Determine the [X, Y] coordinate at the center of the cell enclosing the given text.  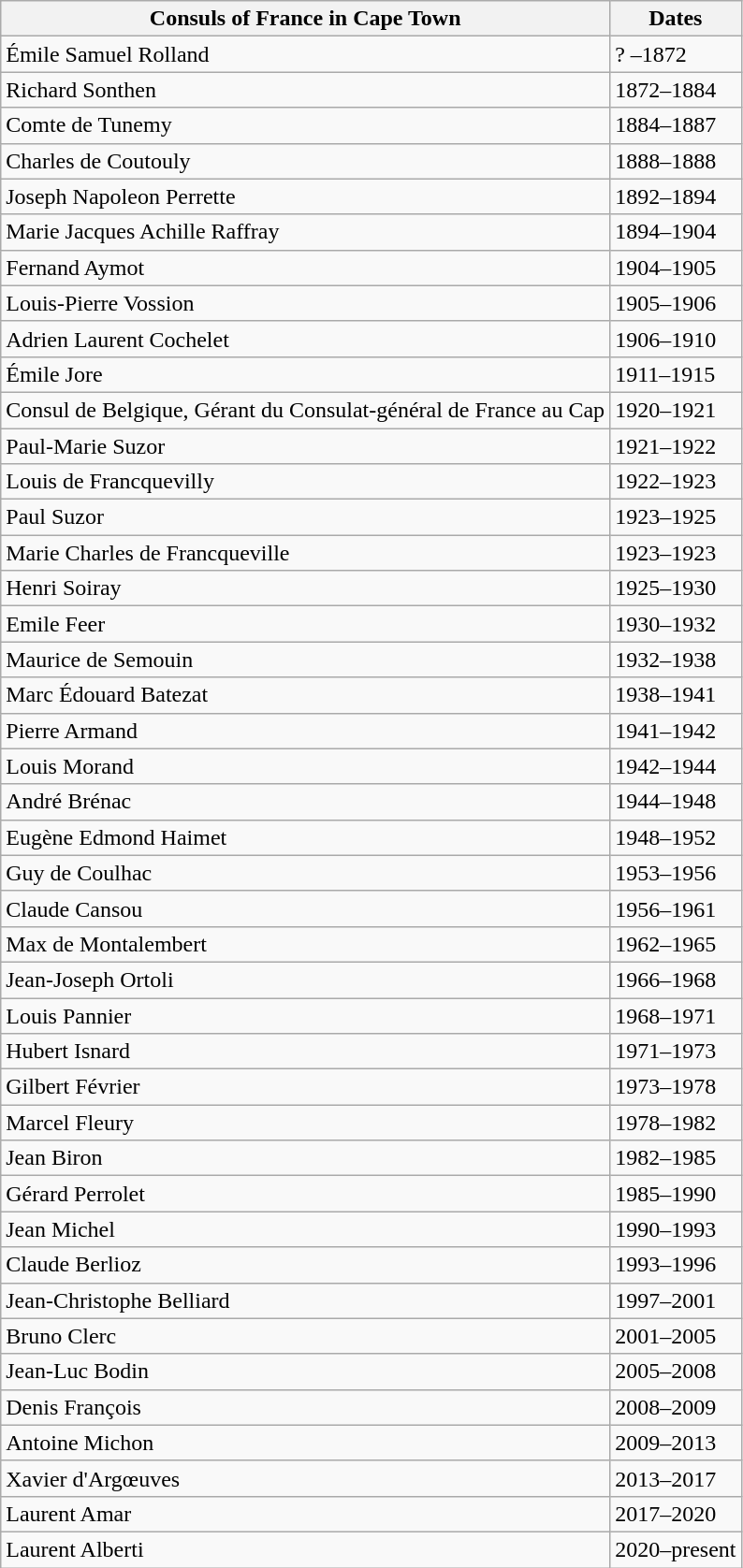
1973–1978 [676, 1087]
Hubert Isnard [305, 1052]
Louis-Pierre Vossion [305, 303]
1905–1906 [676, 303]
Émile Jore [305, 374]
Denis François [305, 1407]
1911–1915 [676, 374]
1966–1968 [676, 980]
Marcel Fleury [305, 1123]
2001–2005 [676, 1336]
1942–1944 [676, 766]
1923–1923 [676, 553]
1872–1884 [676, 90]
2017–2020 [676, 1514]
2009–2013 [676, 1443]
1921–1922 [676, 446]
2020–present [676, 1549]
Jean-Christophe Belliard [305, 1300]
1888–1888 [676, 161]
1892–1894 [676, 196]
1894–1904 [676, 232]
Jean Michel [305, 1229]
Marie Jacques Achille Raffray [305, 232]
2008–2009 [676, 1407]
2013–2017 [676, 1478]
Émile Samuel Rolland [305, 54]
Dates [676, 19]
1985–1990 [676, 1194]
Antoine Michon [305, 1443]
Henri Soiray [305, 588]
Richard Sonthen [305, 90]
Jean Biron [305, 1158]
Guy de Coulhac [305, 873]
Pierre Armand [305, 731]
1971–1973 [676, 1052]
Fernand Aymot [305, 268]
Jean-Joseph Ortoli [305, 980]
Louis Pannier [305, 1015]
Laurent Alberti [305, 1549]
1990–1993 [676, 1229]
Maurice de Semouin [305, 660]
Eugène Edmond Haimet [305, 837]
1932–1938 [676, 660]
Louis de Francquevilly [305, 482]
1997–2001 [676, 1300]
1923–1925 [676, 517]
Joseph Napoleon Perrette [305, 196]
1956–1961 [676, 908]
Xavier d'Argœuves [305, 1478]
Consuls of France in Cape Town [305, 19]
Paul-Marie Suzor [305, 446]
2005–2008 [676, 1372]
1944–1948 [676, 802]
1968–1971 [676, 1015]
André Brénac [305, 802]
Claude Cansou [305, 908]
1920–1921 [676, 410]
Charles de Coutouly [305, 161]
Jean-Luc Bodin [305, 1372]
1904–1905 [676, 268]
Max de Montalembert [305, 944]
Paul Suzor [305, 517]
Adrien Laurent Cochelet [305, 339]
Emile Feer [305, 624]
1953–1956 [676, 873]
Claude Berlioz [305, 1265]
Gérard Perrolet [305, 1194]
1938–1941 [676, 695]
1930–1932 [676, 624]
1962–1965 [676, 944]
1948–1952 [676, 837]
1982–1985 [676, 1158]
Marie Charles de Francqueville [305, 553]
Laurent Amar [305, 1514]
Bruno Clerc [305, 1336]
1941–1942 [676, 731]
? –1872 [676, 54]
Comte de Tunemy [305, 125]
1906–1910 [676, 339]
1993–1996 [676, 1265]
1978–1982 [676, 1123]
Louis Morand [305, 766]
Marc Édouard Batezat [305, 695]
1884–1887 [676, 125]
Gilbert Février [305, 1087]
1922–1923 [676, 482]
Consul de Belgique, Gérant du Consulat-général de France au Cap [305, 410]
1925–1930 [676, 588]
